Output the [X, Y] coordinate of the center of the cell containing the given text.  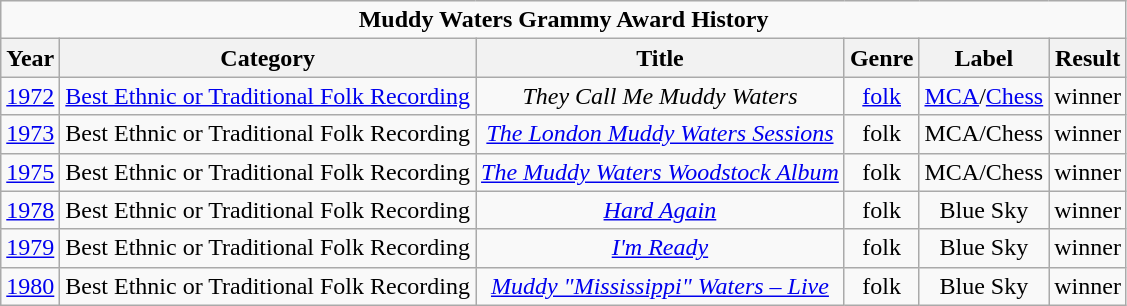
The Muddy Waters Woodstock Album [660, 172]
I'm Ready [660, 248]
Label [984, 58]
Year [30, 58]
They Call Me Muddy Waters [660, 96]
Genre [882, 58]
Muddy "Mississippi" Waters – Live [660, 286]
1972 [30, 96]
The London Muddy Waters Sessions [660, 134]
Hard Again [660, 210]
1978 [30, 210]
Result [1088, 58]
1980 [30, 286]
Title [660, 58]
Category [268, 58]
1979 [30, 248]
1973 [30, 134]
Muddy Waters Grammy Award History [564, 20]
1975 [30, 172]
